Pinpoint the cell where the given text exists, returning its [x, y] midpoint coordinate. 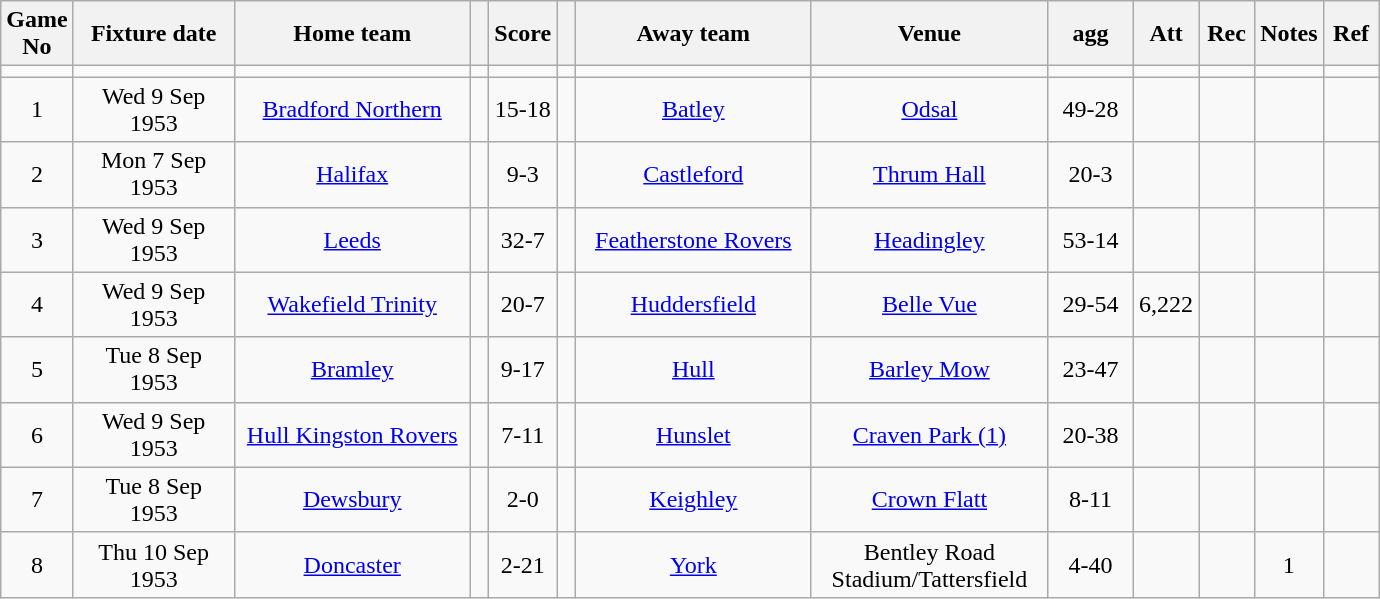
Bentley Road Stadium/Tattersfield [929, 564]
Bramley [352, 370]
23-47 [1090, 370]
Score [523, 34]
Hunslet [693, 434]
15-18 [523, 110]
49-28 [1090, 110]
Mon 7 Sep 1953 [154, 174]
7 [37, 500]
9-3 [523, 174]
Rec [1227, 34]
Crown Flatt [929, 500]
6,222 [1166, 304]
9-17 [523, 370]
Halifax [352, 174]
Belle Vue [929, 304]
Dewsbury [352, 500]
3 [37, 240]
Barley Mow [929, 370]
Hull Kingston Rovers [352, 434]
Hull [693, 370]
29-54 [1090, 304]
York [693, 564]
20-3 [1090, 174]
Away team [693, 34]
32-7 [523, 240]
7-11 [523, 434]
Home team [352, 34]
8-11 [1090, 500]
Thu 10 Sep 1953 [154, 564]
Notes [1289, 34]
Keighley [693, 500]
Att [1166, 34]
Wakefield Trinity [352, 304]
Ref [1351, 34]
5 [37, 370]
Castleford [693, 174]
Huddersfield [693, 304]
2-0 [523, 500]
4-40 [1090, 564]
53-14 [1090, 240]
Thrum Hall [929, 174]
agg [1090, 34]
Game No [37, 34]
Odsal [929, 110]
Doncaster [352, 564]
Batley [693, 110]
4 [37, 304]
2-21 [523, 564]
Fixture date [154, 34]
2 [37, 174]
8 [37, 564]
Craven Park (1) [929, 434]
6 [37, 434]
Venue [929, 34]
Leeds [352, 240]
20-38 [1090, 434]
Featherstone Rovers [693, 240]
Headingley [929, 240]
20-7 [523, 304]
Bradford Northern [352, 110]
